Output the (X, Y) coordinate of the center of the cell containing the given text.  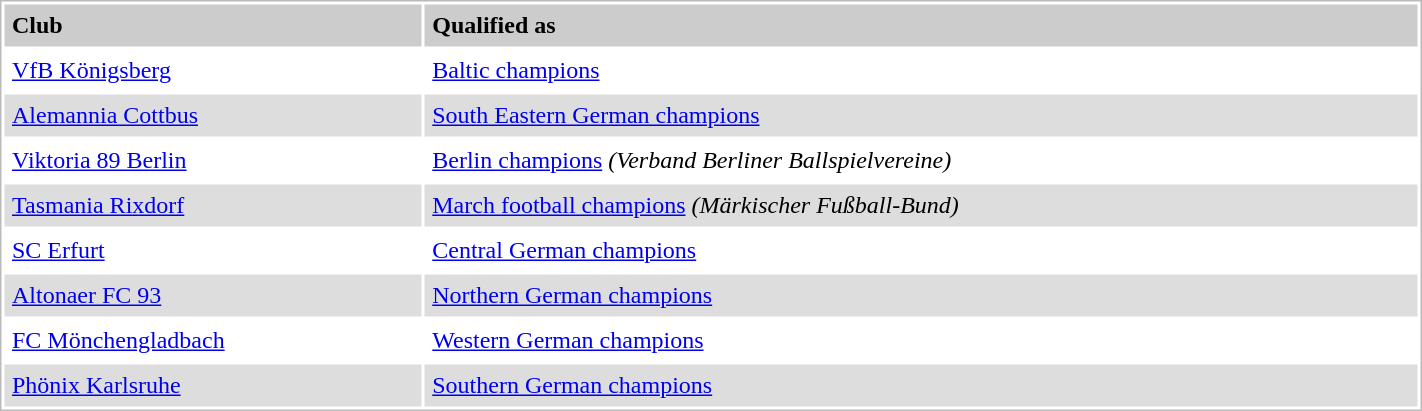
Viktoria 89 Berlin (212, 161)
Baltic champions (922, 71)
VfB Königsberg (212, 71)
Altonaer FC 93 (212, 295)
Alemannia Cottbus (212, 115)
Phönix Karlsruhe (212, 385)
Northern German champions (922, 295)
Club (212, 25)
Central German champions (922, 251)
South Eastern German champions (922, 115)
Southern German champions (922, 385)
FC Mönchengladbach (212, 341)
SC Erfurt (212, 251)
Qualified as (922, 25)
Berlin champions (Verband Berliner Ballspielvereine) (922, 161)
Tasmania Rixdorf (212, 205)
Western German champions (922, 341)
March football champions (Märkischer Fußball-Bund) (922, 205)
